Extract the [x, y] coordinate from the center of the cell holding the provided text.  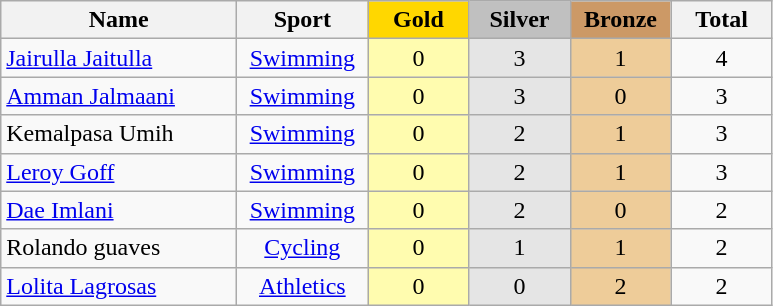
Jairulla Jaitulla [119, 58]
Rolando guaves [119, 248]
Lolita Lagrosas [119, 286]
4 [722, 58]
Bronze [620, 20]
Amman Jalmaani [119, 96]
Kemalpasa Umih [119, 134]
Name [119, 20]
Sport [302, 20]
Dae Imlani [119, 210]
Silver [520, 20]
Leroy Goff [119, 172]
Athletics [302, 286]
Gold [418, 20]
Total [722, 20]
Cycling [302, 248]
